For the text-containing cell, return its midpoint in [X, Y] coordinate format. 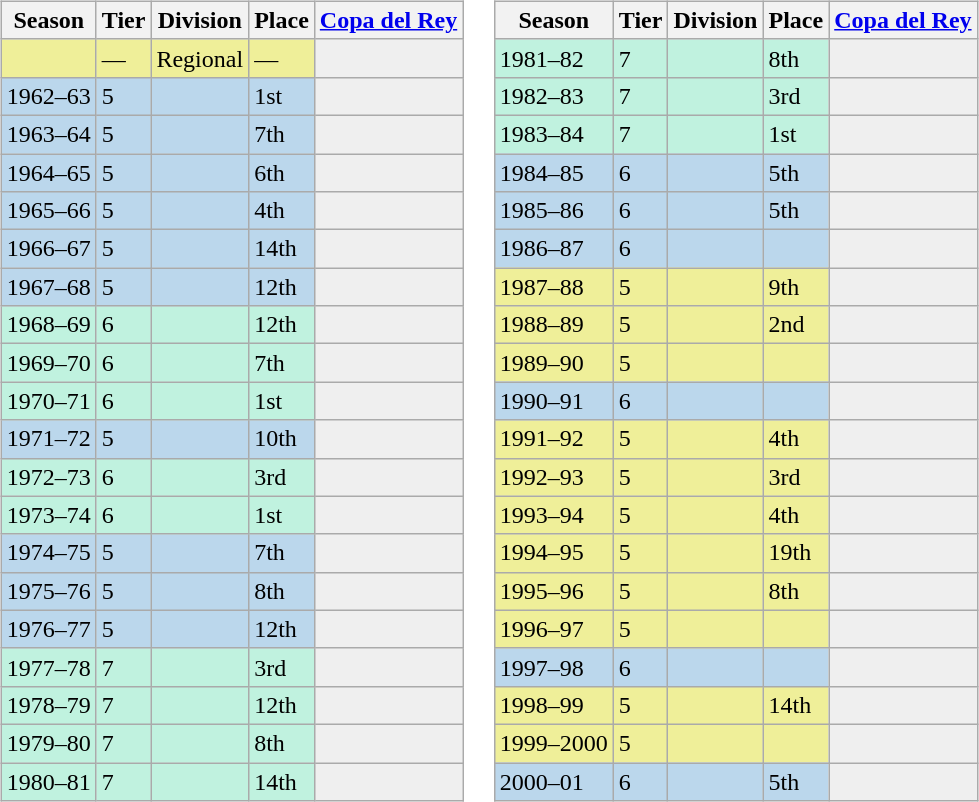
1994–95 [554, 553]
1975–76 [48, 591]
1997–98 [554, 667]
1976–77 [48, 629]
1995–96 [554, 591]
Regional [200, 58]
19th [796, 553]
1996–97 [554, 629]
1988–89 [554, 325]
6th [282, 173]
1962–63 [48, 96]
1966–67 [48, 249]
9th [796, 287]
1999–2000 [554, 743]
2000–01 [554, 781]
1981–82 [554, 58]
1987–88 [554, 287]
1969–70 [48, 363]
1968–69 [48, 325]
1965–66 [48, 211]
1983–84 [554, 134]
1992–93 [554, 477]
2nd [796, 325]
1971–72 [48, 439]
1986–87 [554, 249]
1990–91 [554, 401]
1985–86 [554, 211]
1998–99 [554, 705]
1970–71 [48, 401]
1974–75 [48, 553]
1978–79 [48, 705]
1979–80 [48, 743]
1989–90 [554, 363]
1967–68 [48, 287]
1977–78 [48, 667]
1964–65 [48, 173]
10th [282, 439]
1993–94 [554, 515]
1982–83 [554, 96]
1973–74 [48, 515]
1963–64 [48, 134]
1984–85 [554, 173]
1991–92 [554, 439]
1980–81 [48, 781]
1972–73 [48, 477]
